Provide the (x, y) coordinate of the cell's center where the given text is located.  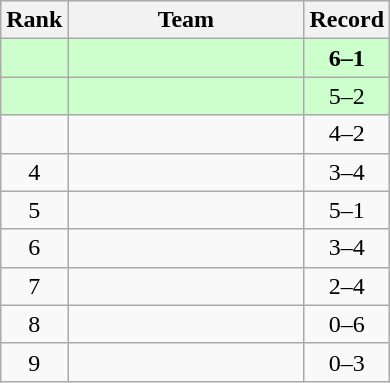
5–1 (347, 210)
Team (186, 20)
8 (34, 324)
5–2 (347, 96)
Rank (34, 20)
4 (34, 172)
4–2 (347, 134)
6–1 (347, 58)
Record (347, 20)
0–3 (347, 362)
7 (34, 286)
9 (34, 362)
6 (34, 248)
0–6 (347, 324)
5 (34, 210)
2–4 (347, 286)
